Return [X, Y] of the center of cell containing provided text 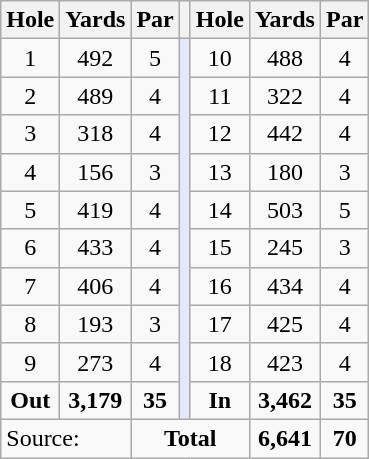
433 [96, 248]
318 [96, 134]
16 [220, 286]
503 [284, 210]
3,179 [96, 400]
Total [190, 438]
13 [220, 172]
423 [284, 362]
419 [96, 210]
245 [284, 248]
1 [30, 58]
In [220, 400]
492 [96, 58]
434 [284, 286]
425 [284, 324]
7 [30, 286]
18 [220, 362]
180 [284, 172]
3,462 [284, 400]
Out [30, 400]
193 [96, 324]
442 [284, 134]
488 [284, 58]
Source: [66, 438]
406 [96, 286]
14 [220, 210]
2 [30, 96]
9 [30, 362]
273 [96, 362]
15 [220, 248]
6 [30, 248]
8 [30, 324]
10 [220, 58]
70 [344, 438]
489 [96, 96]
6,641 [284, 438]
156 [96, 172]
12 [220, 134]
17 [220, 324]
322 [284, 96]
11 [220, 96]
